Output the [x, y] coordinate of the center of the cell containing the given text.  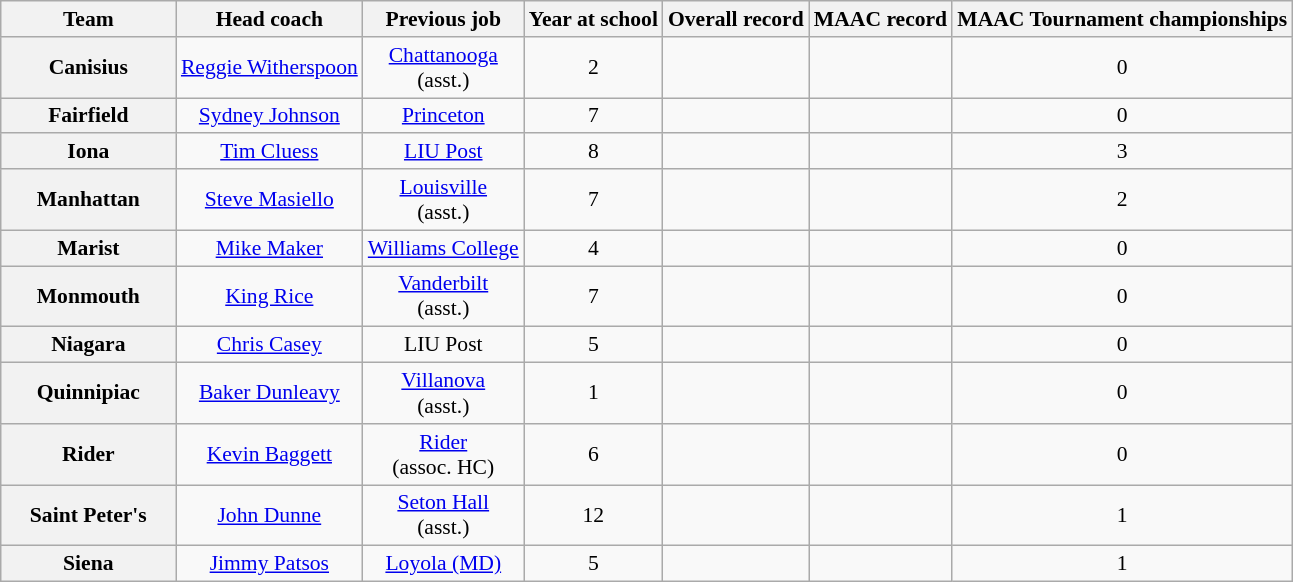
6 [594, 454]
Rider [88, 454]
Louisville(asst.) [444, 200]
MAAC record [880, 19]
Team [88, 19]
Overall record [736, 19]
Reggie Witherspoon [270, 68]
Jimmy Patsos [270, 564]
8 [594, 152]
Marist [88, 248]
Fairfield [88, 116]
Villanova(asst.) [444, 394]
12 [594, 516]
Monmouth [88, 296]
John Dunne [270, 516]
Rider(assoc. HC) [444, 454]
Seton Hall(asst.) [444, 516]
Siena [88, 564]
MAAC Tournament championships [1122, 19]
Quinnipiac [88, 394]
Kevin Baggett [270, 454]
Year at school [594, 19]
Canisius [88, 68]
Head coach [270, 19]
Sydney Johnson [270, 116]
Chris Casey [270, 345]
Steve Masiello [270, 200]
Loyola (MD) [444, 564]
King Rice [270, 296]
Mike Maker [270, 248]
3 [1122, 152]
Tim Cluess [270, 152]
Manhattan [88, 200]
4 [594, 248]
Saint Peter's [88, 516]
Vanderbilt(asst.) [444, 296]
Previous job [444, 19]
Baker Dunleavy [270, 394]
Niagara [88, 345]
Chattanooga(asst.) [444, 68]
Iona [88, 152]
Williams College [444, 248]
Princeton [444, 116]
